Determine the [X, Y] coordinate at the center of the cell enclosing the given text.  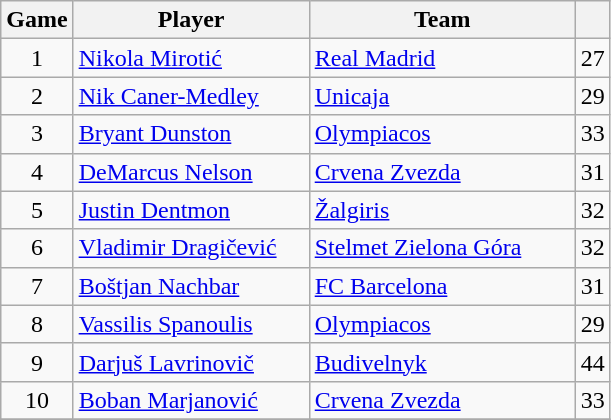
Boban Marjanović [191, 400]
Justin Dentmon [191, 210]
Vladimir Dragičević [191, 248]
44 [592, 362]
Nik Caner-Medley [191, 96]
Darjuš Lavrinovič [191, 362]
2 [37, 96]
DeMarcus Nelson [191, 172]
Player [191, 20]
7 [37, 286]
Bryant Dunston [191, 134]
Unicaja [442, 96]
Budivelnyk [442, 362]
9 [37, 362]
Real Madrid [442, 58]
3 [37, 134]
Stelmet Zielona Góra [442, 248]
Nikola Mirotić [191, 58]
Žalgiris [442, 210]
1 [37, 58]
Boštjan Nachbar [191, 286]
8 [37, 324]
Team [442, 20]
10 [37, 400]
4 [37, 172]
FC Barcelona [442, 286]
27 [592, 58]
Vassilis Spanoulis [191, 324]
6 [37, 248]
Game [37, 20]
5 [37, 210]
